Provide the [x, y] coordinate of the cell's center where the given text is located.  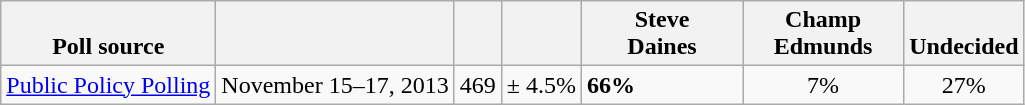
November 15–17, 2013 [335, 85]
SteveDaines [662, 34]
ChampEdmunds [824, 34]
66% [662, 85]
469 [478, 85]
Public Policy Polling [108, 85]
27% [964, 85]
Undecided [964, 34]
7% [824, 85]
± 4.5% [541, 85]
Poll source [108, 34]
